Return the (x, y) coordinate for the center point of the cell that contains the specified text.  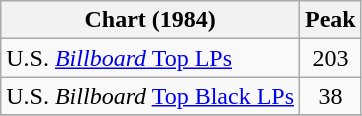
Chart (1984) (150, 20)
Peak (331, 20)
U.S. Billboard Top Black LPs (150, 96)
38 (331, 96)
U.S. Billboard Top LPs (150, 58)
203 (331, 58)
